Detect which cell encompasses the target text, then output its (x, y) center coordinate. 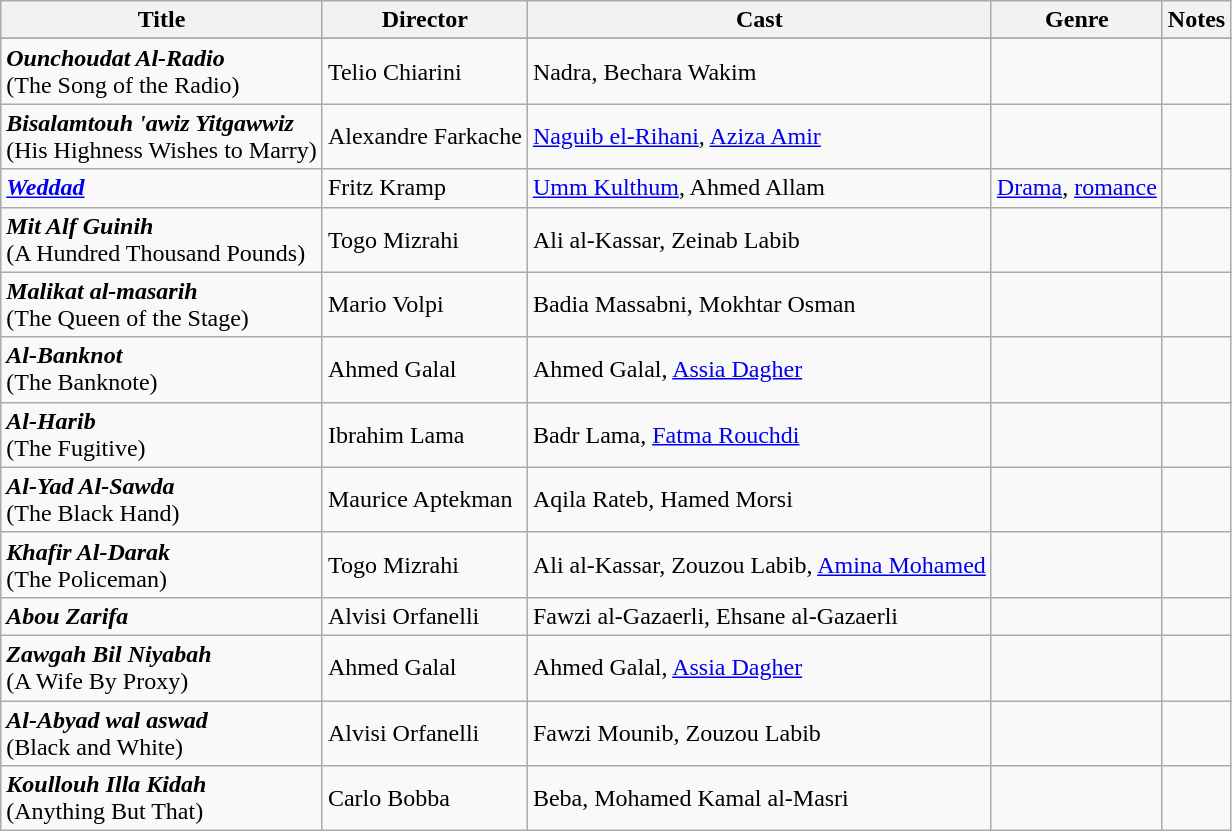
Mit Alf Guinih (A Hundred Thousand Pounds) (162, 240)
Badia Massabni, Mokhtar Osman (759, 304)
Naguib el-Rihani, Aziza Amir (759, 136)
Telio Chiarini (424, 72)
Carlo Bobba (424, 798)
Al-Abyad wal aswad (Black and White) (162, 732)
Alexandre Farkache (424, 136)
Umm Kulthum, Ahmed Allam (759, 188)
Beba, Mohamed Kamal al-Masri (759, 798)
Director (424, 20)
Malikat al-masarih (The Queen of the Stage) (162, 304)
Ibrahim Lama (424, 434)
Cast (759, 20)
Bisalamtouh 'awiz Yitgawwiz (His Highness Wishes to Marry) (162, 136)
Title (162, 20)
Weddad (162, 188)
Fritz Kramp (424, 188)
Notes (1196, 20)
Maurice Aptekman (424, 500)
Fawzi Mounib, Zouzou Labib (759, 732)
Ali al-Kassar, Zouzou Labib, Amina Mohamed (759, 564)
Ali al-Kassar, Zeinab Labib (759, 240)
Abou Zarifa (162, 616)
Ounchoudat Al-Radio (The Song of the Radio) (162, 72)
Al-Harib (The Fugitive) (162, 434)
Badr Lama, Fatma Rouchdi (759, 434)
Zawgah Bil Niyabah (A Wife By Proxy) (162, 668)
Khafir Al-Darak (The Policeman) (162, 564)
Koullouh Illa Kidah (Anything But That) (162, 798)
Genre (1076, 20)
Fawzi al-Gazaerli, Ehsane al-Gazaerli (759, 616)
Al-Banknot (The Banknote) (162, 370)
Drama, romance (1076, 188)
Aqila Rateb, Hamed Morsi (759, 500)
Nadra, Bechara Wakim (759, 72)
Al-Yad Al-Sawda (The Black Hand) (162, 500)
Mario Volpi (424, 304)
